Output the (x, y) coordinate of the center of the cell containing the given text.  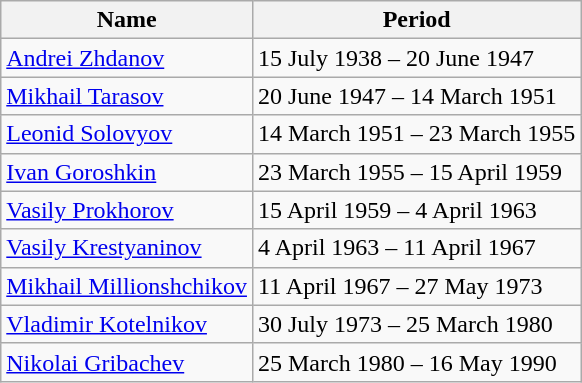
15 July 1938 – 20 June 1947 (416, 58)
25 March 1980 – 16 May 1990 (416, 362)
11 April 1967 – 27 May 1973 (416, 286)
30 July 1973 – 25 March 1980 (416, 324)
Nikolai Gribachev (127, 362)
20 June 1947 – 14 March 1951 (416, 96)
Name (127, 20)
Period (416, 20)
Andrei Zhdanov (127, 58)
15 April 1959 – 4 April 1963 (416, 210)
Mikhail Millionshchikov (127, 286)
23 March 1955 – 15 April 1959 (416, 172)
Mikhail Tarasov (127, 96)
4 April 1963 – 11 April 1967 (416, 248)
14 March 1951 – 23 March 1955 (416, 134)
Leonid Solovyov (127, 134)
Vasily Krestyaninov (127, 248)
Ivan Goroshkin (127, 172)
Vasily Prokhorov (127, 210)
Vladimir Kotelnikov (127, 324)
